For the text-containing cell, return its midpoint in [X, Y] coordinate format. 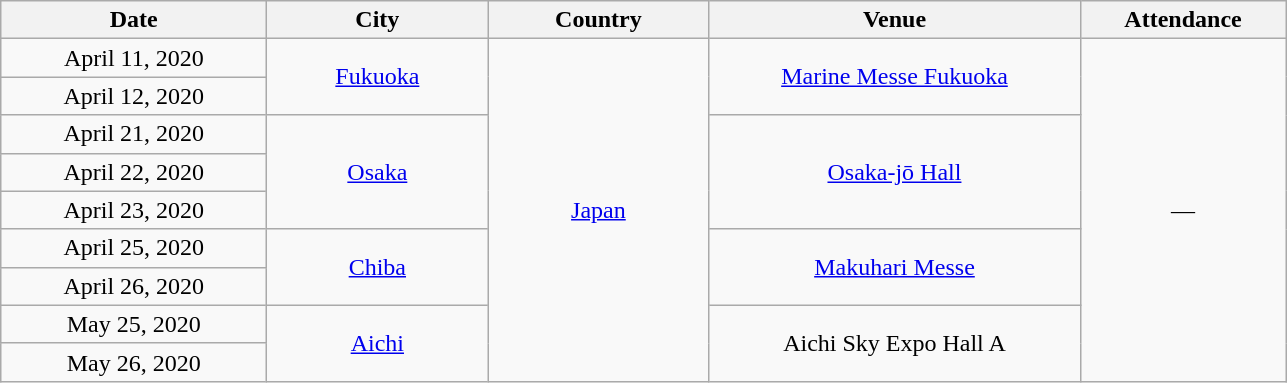
April 22, 2020 [134, 172]
Makuhari Messe [894, 267]
City [378, 20]
May 25, 2020 [134, 324]
Date [134, 20]
Aichi [378, 343]
April 25, 2020 [134, 248]
Country [598, 20]
Aichi Sky Expo Hall A [894, 343]
Marine Messe Fukuoka [894, 77]
Osaka [378, 172]
May 26, 2020 [134, 362]
Attendance [1183, 20]
April 23, 2020 [134, 210]
Osaka-jō Hall [894, 172]
Japan [598, 210]
— [1183, 210]
April 11, 2020 [134, 58]
Chiba [378, 267]
April 26, 2020 [134, 286]
April 21, 2020 [134, 134]
Fukuoka [378, 77]
April 12, 2020 [134, 96]
Venue [894, 20]
